Pinpoint the cell where the given text exists, returning its [X, Y] midpoint coordinate. 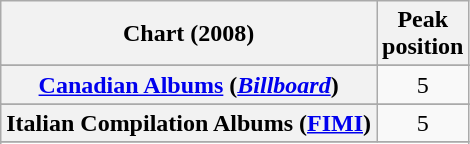
Italian Compilation Albums (FIMI) [189, 123]
Peakposition [423, 34]
Canadian Albums (Billboard) [189, 85]
Chart (2008) [189, 34]
